Extract the [x, y] coordinate from the center of the cell holding the provided text.  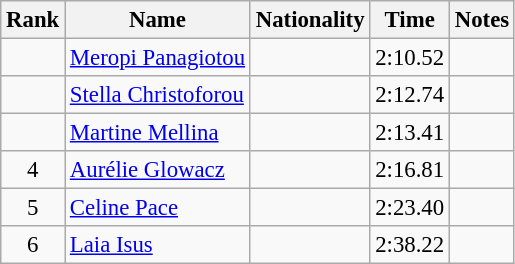
Time [410, 20]
4 [33, 170]
2:23.40 [410, 208]
5 [33, 208]
Notes [482, 20]
2:12.74 [410, 95]
Laia Isus [158, 245]
Stella Christoforou [158, 95]
Aurélie Glowacz [158, 170]
2:16.81 [410, 170]
2:13.41 [410, 133]
Martine Mellina [158, 133]
Nationality [310, 20]
6 [33, 245]
2:10.52 [410, 58]
2:38.22 [410, 245]
Rank [33, 20]
Name [158, 20]
Celine Pace [158, 208]
Meropi Panagiotou [158, 58]
